Return the (x, y) coordinate for the center point of the cell that contains the specified text.  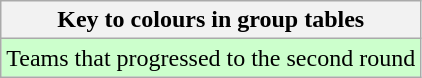
Key to colours in group tables (211, 20)
Teams that progressed to the second round (211, 58)
